Provide the [X, Y] coordinate of the cell's center where the given text is located.  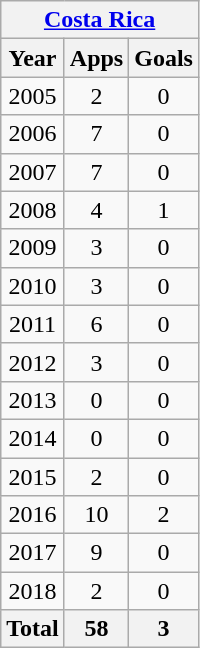
2016 [33, 515]
10 [96, 515]
2012 [33, 362]
2010 [33, 286]
9 [96, 553]
Total [33, 629]
4 [96, 210]
58 [96, 629]
2013 [33, 400]
2005 [33, 96]
2006 [33, 134]
2008 [33, 210]
2015 [33, 477]
Costa Rica [100, 20]
Goals [164, 58]
2009 [33, 248]
1 [164, 210]
6 [96, 324]
2011 [33, 324]
Apps [96, 58]
2017 [33, 553]
Year [33, 58]
2018 [33, 591]
2007 [33, 172]
2014 [33, 438]
